Extract the (X, Y) coordinate from the center of the cell holding the provided text.  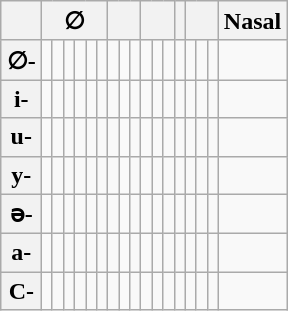
∅ (74, 21)
∅- (21, 60)
Nasal (252, 21)
u- (21, 137)
C- (21, 291)
ə- (21, 214)
i- (21, 99)
y- (21, 175)
a- (21, 253)
